Pinpoint the cell where the given text exists, returning its [x, y] midpoint coordinate. 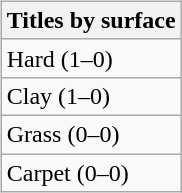
Clay (1–0) [91, 96]
Carpet (0–0) [91, 173]
Hard (1–0) [91, 58]
Grass (0–0) [91, 134]
Titles by surface [91, 20]
